Locate the cell with the specified text and output its [x, y] center coordinate. 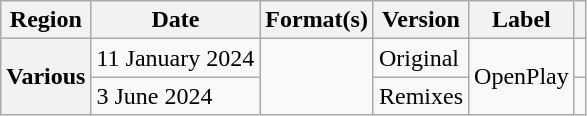
Label [522, 20]
Various [46, 77]
Date [176, 20]
Remixes [420, 96]
Original [420, 58]
Format(s) [317, 20]
OpenPlay [522, 77]
Region [46, 20]
11 January 2024 [176, 58]
3 June 2024 [176, 96]
Version [420, 20]
